Pinpoint the cell where the given text exists, returning its [x, y] midpoint coordinate. 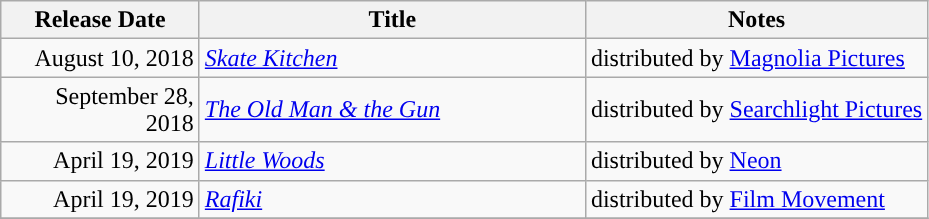
Release Date [100, 20]
September 28, 2018 [100, 110]
distributed by Magnolia Pictures [756, 58]
Little Woods [392, 161]
distributed by Film Movement [756, 199]
distributed by Searchlight Pictures [756, 110]
Notes [756, 20]
The Old Man & the Gun [392, 110]
Skate Kitchen [392, 58]
Title [392, 20]
distributed by Neon [756, 161]
Rafiki [392, 199]
August 10, 2018 [100, 58]
